Detect which cell encompasses the target text, then output its (x, y) center coordinate. 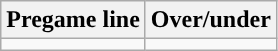
Over/under (210, 20)
Pregame line (74, 20)
